Return (x, y) of the center of cell containing provided text 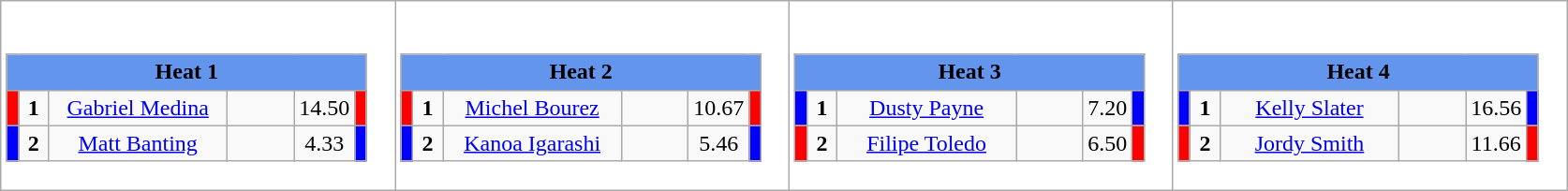
Heat 1 (186, 72)
7.20 (1107, 108)
11.66 (1497, 143)
4.33 (324, 143)
Heat 3 1 Dusty Payne 7.20 2 Filipe Toledo 6.50 (982, 95)
Heat 3 (969, 72)
Kanoa Igarashi (532, 143)
Dusty Payne (927, 108)
Heat 2 1 Michel Bourez 10.67 2 Kanoa Igarashi 5.46 (592, 95)
Heat 1 1 Gabriel Medina 14.50 2 Matt Banting 4.33 (199, 95)
6.50 (1107, 143)
Matt Banting (139, 143)
Filipe Toledo (927, 143)
Jordy Smith (1309, 143)
Michel Bourez (532, 108)
5.46 (719, 143)
14.50 (324, 108)
Kelly Slater (1309, 108)
Gabriel Medina (139, 108)
16.56 (1497, 108)
Heat 2 (581, 72)
Heat 4 (1358, 72)
10.67 (719, 108)
Heat 4 1 Kelly Slater 16.56 2 Jordy Smith 11.66 (1369, 95)
